Pinpoint the cell where the given text exists, returning its [x, y] midpoint coordinate. 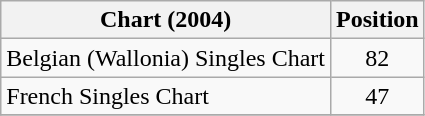
Position [377, 20]
Belgian (Wallonia) Singles Chart [166, 58]
82 [377, 58]
47 [377, 96]
Chart (2004) [166, 20]
French Singles Chart [166, 96]
